Extract the (X, Y) coordinate from the center of the cell holding the provided text.  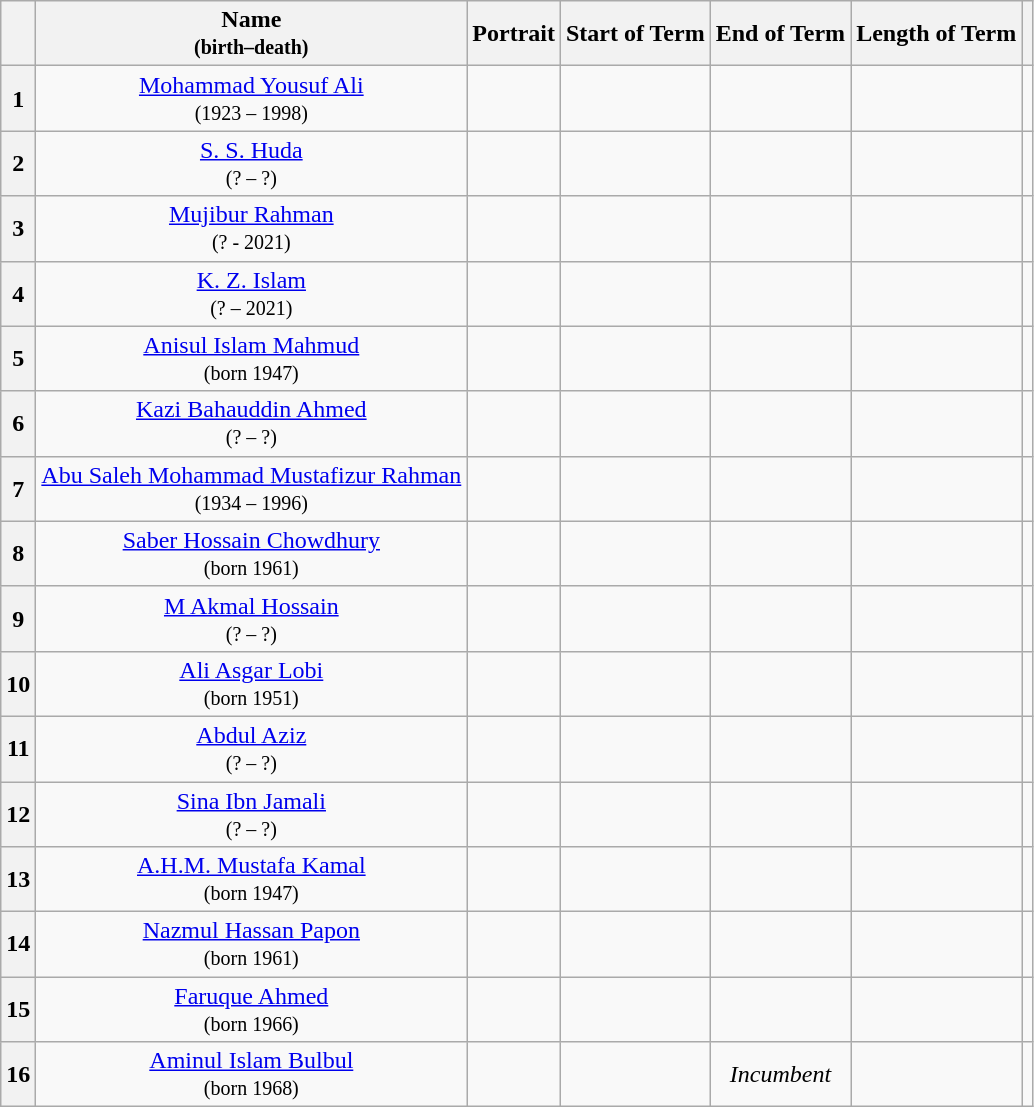
S. S. Huda(? – ?) (252, 164)
Length of Term (936, 34)
M Akmal Hossain(? – ?) (252, 618)
Abdul Aziz(? – ?) (252, 748)
Mujibur Rahman(? - 2021) (252, 228)
Mohammad Yousuf Ali(1923 – 1998) (252, 98)
12 (18, 814)
5 (18, 358)
Name(birth–death) (252, 34)
3 (18, 228)
1 (18, 98)
Aminul Islam Bulbul(born 1968) (252, 1074)
14 (18, 944)
10 (18, 684)
Abu Saleh Mohammad Mustafizur Rahman(1934 – 1996) (252, 488)
Ali Asgar Lobi(born 1951) (252, 684)
6 (18, 424)
End of Term (780, 34)
Anisul Islam Mahmud(born 1947) (252, 358)
2 (18, 164)
15 (18, 1010)
Sina Ibn Jamali (? – ?) (252, 814)
11 (18, 748)
8 (18, 554)
A.H.M. Mustafa Kamal(born 1947) (252, 880)
Saber Hossain Chowdhury(born 1961) (252, 554)
7 (18, 488)
Incumbent (780, 1074)
4 (18, 294)
16 (18, 1074)
Portrait (514, 34)
K. Z. Islam(? – 2021) (252, 294)
9 (18, 618)
Faruque Ahmed(born 1966) (252, 1010)
13 (18, 880)
Kazi Bahauddin Ahmed(? – ?) (252, 424)
Start of Term (635, 34)
Nazmul Hassan Papon(born 1961) (252, 944)
